Detect which cell encompasses the target text, then output its (X, Y) center coordinate. 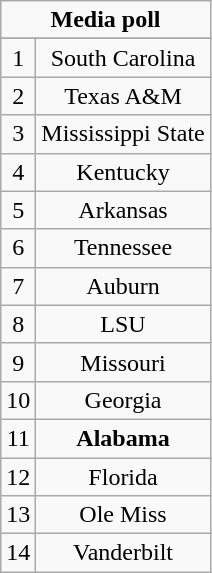
5 (18, 210)
4 (18, 172)
Texas A&M (123, 96)
3 (18, 134)
Arkansas (123, 210)
2 (18, 96)
8 (18, 324)
13 (18, 515)
7 (18, 286)
10 (18, 400)
Media poll (106, 20)
South Carolina (123, 58)
Missouri (123, 362)
14 (18, 553)
Kentucky (123, 172)
Alabama (123, 438)
1 (18, 58)
Vanderbilt (123, 553)
Georgia (123, 400)
Ole Miss (123, 515)
Tennessee (123, 248)
12 (18, 477)
6 (18, 248)
Auburn (123, 286)
11 (18, 438)
9 (18, 362)
LSU (123, 324)
Mississippi State (123, 134)
Florida (123, 477)
